Determine the (X, Y) coordinate at the center of the cell enclosing the given text.  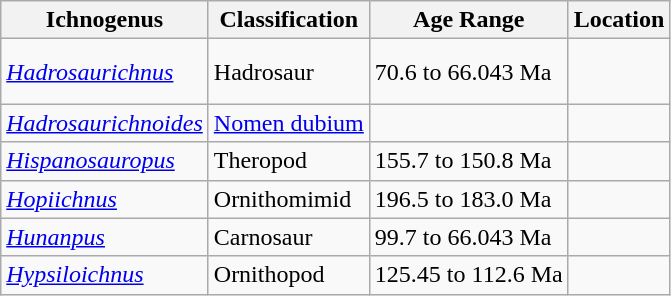
Hadrosaurichnoides (105, 123)
Nomen dubium (288, 123)
Theropod (288, 161)
Hopiichnus (105, 199)
Location (619, 20)
Hispanosauropus (105, 161)
155.7 to 150.8 Ma (468, 161)
Hypsiloichnus (105, 275)
Ornithopod (288, 275)
Ornithomimid (288, 199)
Hadrosaur (288, 72)
Age Range (468, 20)
125.45 to 112.6 Ma (468, 275)
70.6 to 66.043 Ma (468, 72)
Hadrosaurichnus (105, 72)
Ichnogenus (105, 20)
99.7 to 66.043 Ma (468, 237)
Classification (288, 20)
196.5 to 183.0 Ma (468, 199)
Carnosaur (288, 237)
Hunanpus (105, 237)
